Extract the [x, y] coordinate from the center of the cell holding the provided text.  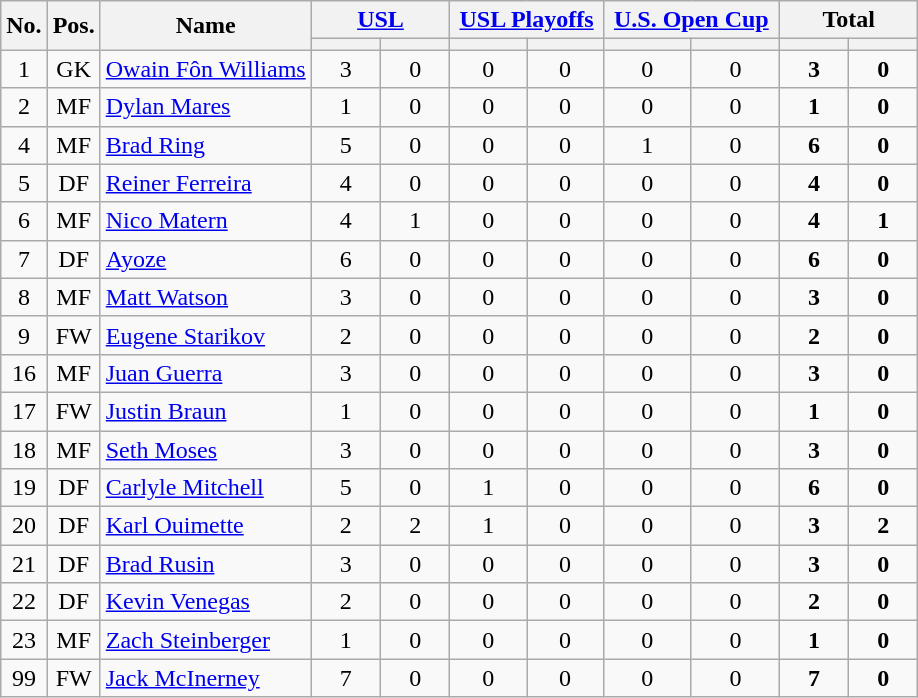
Kevin Venegas [206, 602]
Owain Fôn Williams [206, 69]
Brad Ring [206, 145]
21 [24, 564]
Nico Matern [206, 221]
9 [24, 335]
Ayoze [206, 259]
Zach Steinberger [206, 640]
23 [24, 640]
Total [848, 20]
Brad Rusin [206, 564]
Seth Moses [206, 449]
Reiner Ferreira [206, 183]
18 [24, 449]
8 [24, 297]
99 [24, 678]
USL [380, 20]
No. [24, 26]
Eugene Starikov [206, 335]
20 [24, 526]
Jack McInerney [206, 678]
Carlyle Mitchell [206, 488]
U.S. Open Cup [691, 20]
Name [206, 26]
16 [24, 373]
GK [74, 69]
22 [24, 602]
Justin Braun [206, 411]
USL Playoffs [527, 20]
Pos. [74, 26]
Juan Guerra [206, 373]
Matt Watson [206, 297]
Karl Ouimette [206, 526]
Dylan Mares [206, 107]
17 [24, 411]
19 [24, 488]
